Locate the cell with the specified text and output its (x, y) center coordinate. 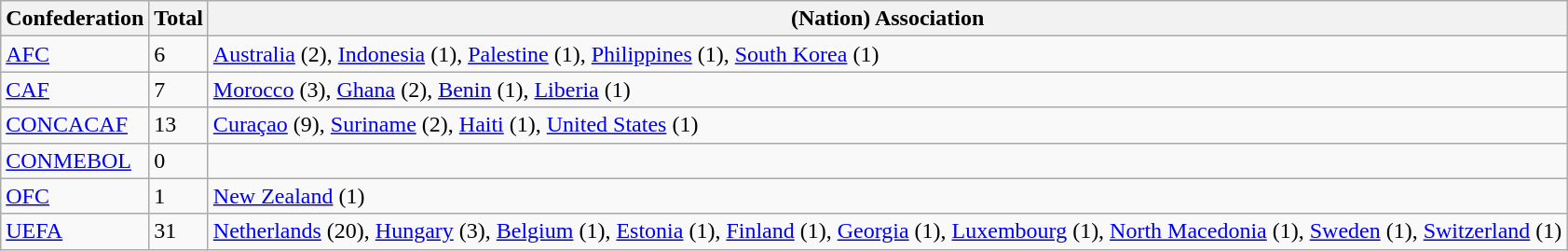
Total (179, 19)
CAF (75, 90)
1 (179, 196)
Curaçao (9), Suriname (2), Haiti (1), United States (1) (887, 125)
New Zealand (1) (887, 196)
AFC (75, 54)
OFC (75, 196)
13 (179, 125)
6 (179, 54)
Netherlands (20), Hungary (3), Belgium (1), Estonia (1), Finland (1), Georgia (1), Luxembourg (1), North Macedonia (1), Sweden (1), Switzerland (1) (887, 231)
Confederation (75, 19)
CONMEBOL (75, 160)
0 (179, 160)
31 (179, 231)
(Nation) Association (887, 19)
7 (179, 90)
Australia (2), Indonesia (1), Palestine (1), Philippines (1), South Korea (1) (887, 54)
CONCACAF (75, 125)
UEFA (75, 231)
Morocco (3), Ghana (2), Benin (1), Liberia (1) (887, 90)
